Extract the (X, Y) coordinate from the center of the cell holding the provided text.  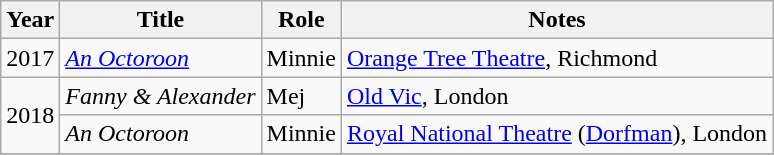
Royal National Theatre (Dorfman), London (556, 134)
2018 (30, 115)
Old Vic, London (556, 96)
Orange Tree Theatre, Richmond (556, 58)
2017 (30, 58)
Role (301, 20)
Notes (556, 20)
Year (30, 20)
Mej (301, 96)
Title (160, 20)
Fanny & Alexander (160, 96)
